Pinpoint the cell where the given text exists, returning its (X, Y) midpoint coordinate. 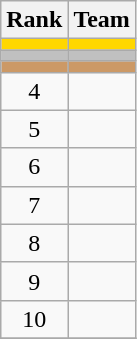
7 (34, 205)
Team (102, 20)
8 (34, 243)
6 (34, 167)
5 (34, 129)
9 (34, 281)
4 (34, 91)
10 (34, 319)
Rank (34, 20)
